Find where the given text appears and provide that cell's center as (X, Y) coordinate. 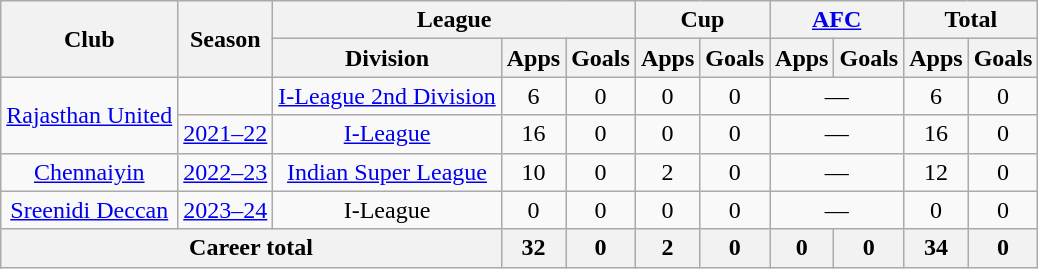
AFC (837, 20)
Club (90, 39)
2023–24 (226, 210)
Chennaiyin (90, 172)
Season (226, 39)
Indian Super League (387, 172)
2021–22 (226, 134)
2022–23 (226, 172)
32 (533, 248)
10 (533, 172)
12 (936, 172)
Rajasthan United (90, 115)
Sreenidi Deccan (90, 210)
Career total (251, 248)
Total (971, 20)
Division (387, 58)
34 (936, 248)
I-League 2nd Division (387, 96)
Cup (702, 20)
League (454, 20)
